Find where the given text appears and provide that cell's center as (X, Y) coordinate. 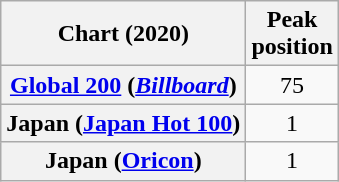
Chart (2020) (124, 34)
Japan (Japan Hot 100) (124, 123)
75 (292, 85)
Global 200 (Billboard) (124, 85)
Peakposition (292, 34)
Japan (Oricon) (124, 161)
